Search for the cell housing the specified text and yield its (X, Y) center coordinate. 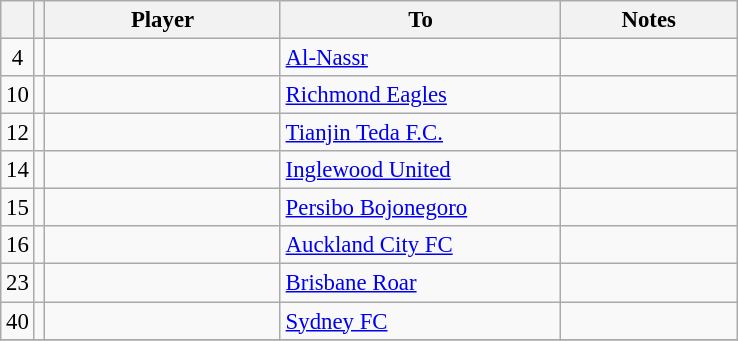
Sydney FC (420, 321)
Inglewood United (420, 170)
Tianjin Teda F.C. (420, 133)
10 (18, 95)
Player (163, 20)
14 (18, 170)
12 (18, 133)
Brisbane Roar (420, 283)
Al-Nassr (420, 58)
4 (18, 58)
23 (18, 283)
Notes (649, 20)
15 (18, 208)
40 (18, 321)
To (420, 20)
Persibo Bojonegoro (420, 208)
16 (18, 245)
Auckland City FC (420, 245)
Richmond Eagles (420, 95)
